Locate the cell with the specified text and output its [x, y] center coordinate. 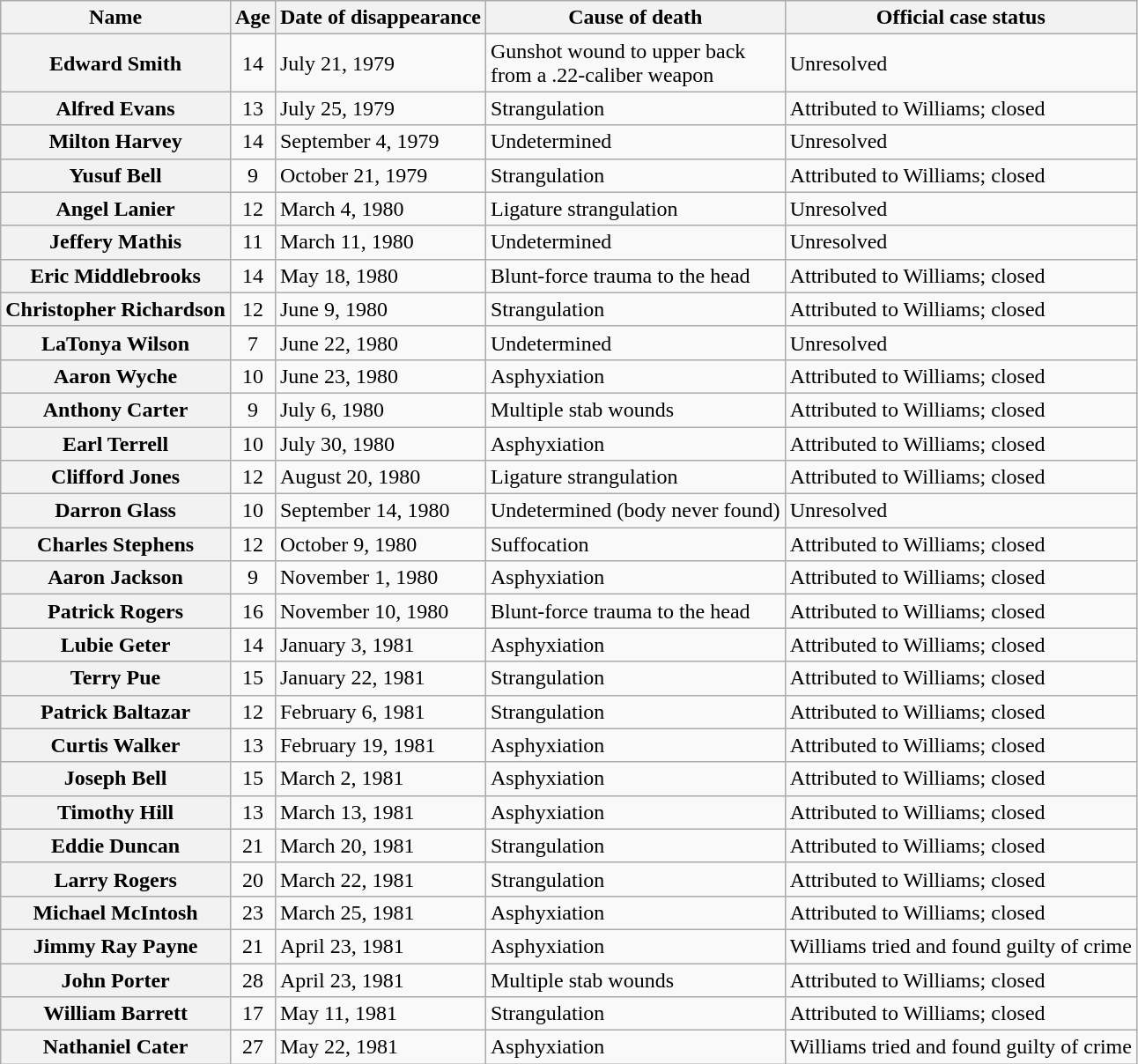
November 10, 1980 [381, 611]
27 [252, 1047]
LaTonya Wilson [116, 343]
June 22, 1980 [381, 343]
Cause of death [635, 18]
Age [252, 18]
Joseph Bell [116, 779]
July 30, 1980 [381, 443]
Yusuf Bell [116, 175]
Earl Terrell [116, 443]
March 11, 1980 [381, 242]
July 6, 1980 [381, 410]
Curtis Walker [116, 745]
Aaron Wyche [116, 376]
Name [116, 18]
Lubie Geter [116, 645]
July 21, 1979 [381, 63]
March 4, 1980 [381, 209]
Jimmy Ray Payne [116, 946]
Undetermined (body never found) [635, 511]
March 13, 1981 [381, 812]
Christopher Richardson [116, 309]
Eric Middlebrooks [116, 276]
Timothy Hill [116, 812]
October 9, 1980 [381, 544]
Eddie Duncan [116, 846]
Larry Rogers [116, 879]
11 [252, 242]
May 18, 1980 [381, 276]
John Porter [116, 980]
Nathaniel Cater [116, 1047]
Terry Pue [116, 678]
20 [252, 879]
September 14, 1980 [381, 511]
Jeffery Mathis [116, 242]
Clifford Jones [116, 477]
16 [252, 611]
Charles Stephens [116, 544]
November 1, 1980 [381, 578]
Anthony Carter [116, 410]
March 20, 1981 [381, 846]
Michael McIntosh [116, 913]
July 25, 1979 [381, 108]
June 9, 1980 [381, 309]
June 23, 1980 [381, 376]
October 21, 1979 [381, 175]
23 [252, 913]
May 11, 1981 [381, 1014]
28 [252, 980]
Angel Lanier [116, 209]
Official case status [960, 18]
February 6, 1981 [381, 712]
Date of disappearance [381, 18]
January 22, 1981 [381, 678]
17 [252, 1014]
September 4, 1979 [381, 142]
Alfred Evans [116, 108]
May 22, 1981 [381, 1047]
Suffocation [635, 544]
William Barrett [116, 1014]
Patrick Rogers [116, 611]
March 2, 1981 [381, 779]
March 25, 1981 [381, 913]
Milton Harvey [116, 142]
January 3, 1981 [381, 645]
March 22, 1981 [381, 879]
Darron Glass [116, 511]
Gunshot wound to upper back from a .22-caliber weapon [635, 63]
August 20, 1980 [381, 477]
February 19, 1981 [381, 745]
Edward Smith [116, 63]
Aaron Jackson [116, 578]
7 [252, 343]
Patrick Baltazar [116, 712]
